Identify which cell holds the provided text, then report its [x, y] central coordinate. 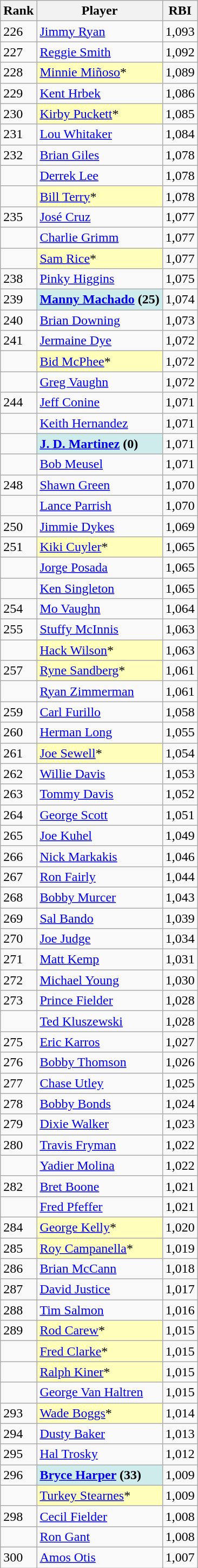
1,012 [180, 1454]
1,024 [180, 1104]
Kirby Puckett* [100, 114]
1,086 [180, 93]
277 [18, 1083]
Ron Gant [100, 1537]
Bobby Bonds [100, 1104]
Brian McCann [100, 1269]
248 [18, 485]
Jorge Posada [100, 567]
1,053 [180, 774]
Matt Kemp [100, 960]
Keith Hernandez [100, 423]
RBI [180, 11]
Bret Boone [100, 1186]
260 [18, 733]
298 [18, 1516]
1,026 [180, 1062]
300 [18, 1557]
Travis Fryman [100, 1145]
Nick Markakis [100, 856]
Roy Campanella* [100, 1248]
1,018 [180, 1269]
278 [18, 1104]
271 [18, 960]
Bobby Thomson [100, 1062]
1,051 [180, 815]
Chase Utley [100, 1083]
Ryne Sandberg* [100, 671]
Stuffy McInnis [100, 630]
226 [18, 31]
1,034 [180, 939]
1,052 [180, 794]
250 [18, 526]
Dusty Baker [100, 1434]
1,074 [180, 300]
1,069 [180, 526]
1,044 [180, 877]
1,031 [180, 960]
1,055 [180, 733]
1,016 [180, 1310]
David Justice [100, 1290]
231 [18, 134]
Brian Giles [100, 155]
1,093 [180, 31]
257 [18, 671]
287 [18, 1290]
1,043 [180, 897]
Brian Downing [100, 320]
Charlie Grimm [100, 237]
289 [18, 1331]
1,025 [180, 1083]
Bryce Harper (33) [100, 1475]
Wade Boggs* [100, 1413]
272 [18, 980]
Bob Meusel [100, 464]
267 [18, 877]
José Cruz [100, 217]
Rod Carew* [100, 1331]
Derrek Lee [100, 176]
Joe Kuhel [100, 835]
266 [18, 856]
259 [18, 712]
Reggie Smith [100, 52]
Cecil Fielder [100, 1516]
244 [18, 403]
1,020 [180, 1227]
1,030 [180, 980]
Kiki Cuyler* [100, 547]
284 [18, 1227]
Joe Judge [100, 939]
Sal Bando [100, 918]
Greg Vaughn [100, 382]
239 [18, 300]
Manny Machado (25) [100, 300]
George Scott [100, 815]
Ron Fairly [100, 877]
Lance Parrish [100, 506]
George Kelly* [100, 1227]
262 [18, 774]
Ralph Kiner* [100, 1372]
Bill Terry* [100, 196]
1,017 [180, 1290]
Bid McPhee* [100, 361]
Eric Karros [100, 1042]
Hal Trosky [100, 1454]
240 [18, 320]
261 [18, 753]
1,054 [180, 753]
Dixie Walker [100, 1124]
251 [18, 547]
263 [18, 794]
1,075 [180, 279]
Sam Rice* [100, 258]
Ted Kluszewski [100, 1021]
1,027 [180, 1042]
1,039 [180, 918]
229 [18, 93]
1,092 [180, 52]
296 [18, 1475]
Pinky Higgins [100, 279]
1,013 [180, 1434]
1,089 [180, 73]
Player [100, 11]
1,085 [180, 114]
280 [18, 1145]
Shawn Green [100, 485]
Ken Singleton [100, 588]
1,007 [180, 1557]
275 [18, 1042]
270 [18, 939]
1,084 [180, 134]
294 [18, 1434]
1,049 [180, 835]
273 [18, 1001]
J. D. Martinez (0) [100, 444]
1,064 [180, 609]
268 [18, 897]
Hack Wilson* [100, 650]
228 [18, 73]
265 [18, 835]
293 [18, 1413]
264 [18, 815]
Ryan Zimmerman [100, 691]
Tim Salmon [100, 1310]
1,073 [180, 320]
285 [18, 1248]
254 [18, 609]
235 [18, 217]
241 [18, 341]
Lou Whitaker [100, 134]
238 [18, 279]
Joe Sewell* [100, 753]
Herman Long [100, 733]
Fred Pfeffer [100, 1207]
276 [18, 1062]
1,019 [180, 1248]
Jermaine Dye [100, 341]
282 [18, 1186]
1,014 [180, 1413]
Amos Otis [100, 1557]
Carl Furillo [100, 712]
295 [18, 1454]
Fred Clarke* [100, 1351]
Bobby Murcer [100, 897]
227 [18, 52]
1,046 [180, 856]
1,023 [180, 1124]
Rank [18, 11]
Tommy Davis [100, 794]
Mo Vaughn [100, 609]
Jimmy Ryan [100, 31]
Yadier Molina [100, 1165]
Michael Young [100, 980]
279 [18, 1124]
232 [18, 155]
269 [18, 918]
Minnie Miñoso* [100, 73]
Willie Davis [100, 774]
1,058 [180, 712]
Jimmie Dykes [100, 526]
Jeff Conine [100, 403]
Prince Fielder [100, 1001]
255 [18, 630]
George Van Haltren [100, 1392]
288 [18, 1310]
Kent Hrbek [100, 93]
Turkey Stearnes* [100, 1495]
230 [18, 114]
286 [18, 1269]
